Extract the [x, y] coordinate from the center of the cell holding the provided text.  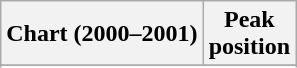
Chart (2000–2001) [102, 34]
Peakposition [249, 34]
